Identify which cell holds the provided text, then report its (x, y) central coordinate. 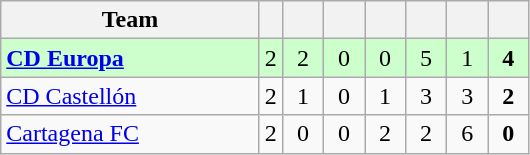
Team (130, 20)
6 (468, 134)
5 (426, 58)
Cartagena FC (130, 134)
CD Europa (130, 58)
4 (508, 58)
CD Castellón (130, 96)
